Find where the given text appears and provide that cell's center as (X, Y) coordinate. 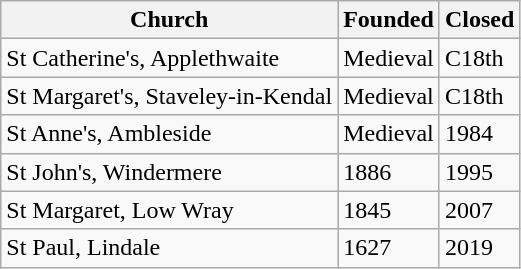
1627 (389, 248)
Church (170, 20)
1886 (389, 172)
St Catherine's, Applethwaite (170, 58)
St Anne's, Ambleside (170, 134)
St Margaret's, Staveley-in-Kendal (170, 96)
St Margaret, Low Wray (170, 210)
2007 (479, 210)
St John's, Windermere (170, 172)
Closed (479, 20)
2019 (479, 248)
1995 (479, 172)
St Paul, Lindale (170, 248)
1845 (389, 210)
1984 (479, 134)
Founded (389, 20)
